Detect which cell encompasses the target text, then output its [X, Y] center coordinate. 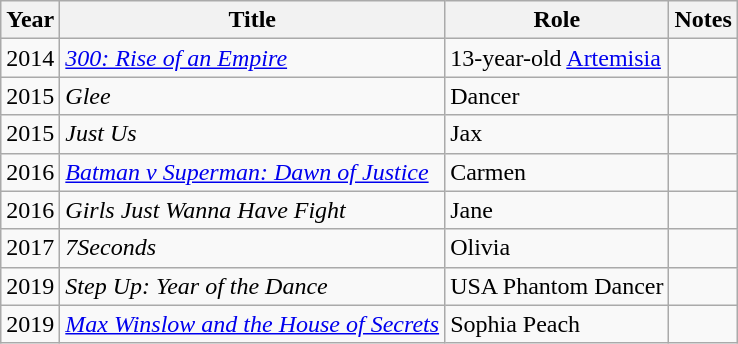
Step Up: Year of the Dance [252, 286]
Sophia Peach [557, 324]
Glee [252, 96]
300: Rise of an Empire [252, 58]
Girls Just Wanna Have Fight [252, 210]
7Seconds [252, 248]
Jane [557, 210]
Title [252, 20]
2014 [30, 58]
Notes [703, 20]
Batman v Superman: Dawn of Justice [252, 172]
2017 [30, 248]
13-year-old Artemisia [557, 58]
Dancer [557, 96]
Just Us [252, 134]
Year [30, 20]
Carmen [557, 172]
Olivia [557, 248]
Max Winslow and the House of Secrets [252, 324]
USA Phantom Dancer [557, 286]
Role [557, 20]
Jax [557, 134]
